Scan for the cell matching the given text and deliver its (X, Y) coordinate at center. 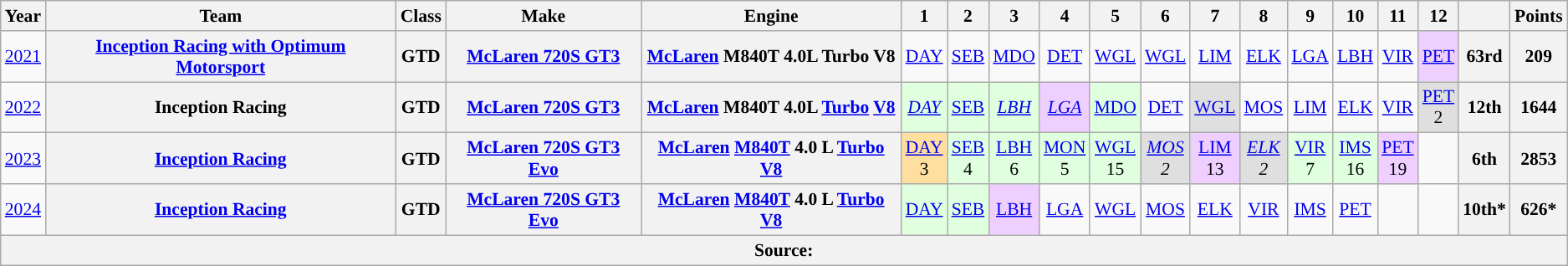
SEB4 (968, 159)
Class (421, 16)
Inception Racing with Optimum Motorsport (221, 57)
3 (1014, 16)
2853 (1539, 159)
7 (1214, 16)
Year (23, 16)
2022 (23, 107)
2023 (23, 159)
IMS (1310, 209)
626* (1539, 209)
DAY3 (925, 159)
209 (1539, 57)
10 (1355, 16)
Team (221, 16)
5 (1116, 16)
ELK2 (1263, 159)
1644 (1539, 107)
2024 (23, 209)
MOS2 (1166, 159)
2021 (23, 57)
12th (1484, 107)
Make (544, 16)
LBH6 (1014, 159)
LIM13 (1214, 159)
6 (1166, 16)
PET2 (1438, 107)
8 (1263, 16)
2 (968, 16)
11 (1398, 16)
VIR7 (1310, 159)
PET19 (1398, 159)
Source: (784, 250)
WGL15 (1116, 159)
9 (1310, 16)
IMS16 (1355, 159)
MON5 (1065, 159)
Points (1539, 16)
10th* (1484, 209)
12 (1438, 16)
4 (1065, 16)
63rd (1484, 57)
Engine (771, 16)
1 (925, 16)
6th (1484, 159)
